Determine the [x, y] coordinate at the center of the cell enclosing the given text.  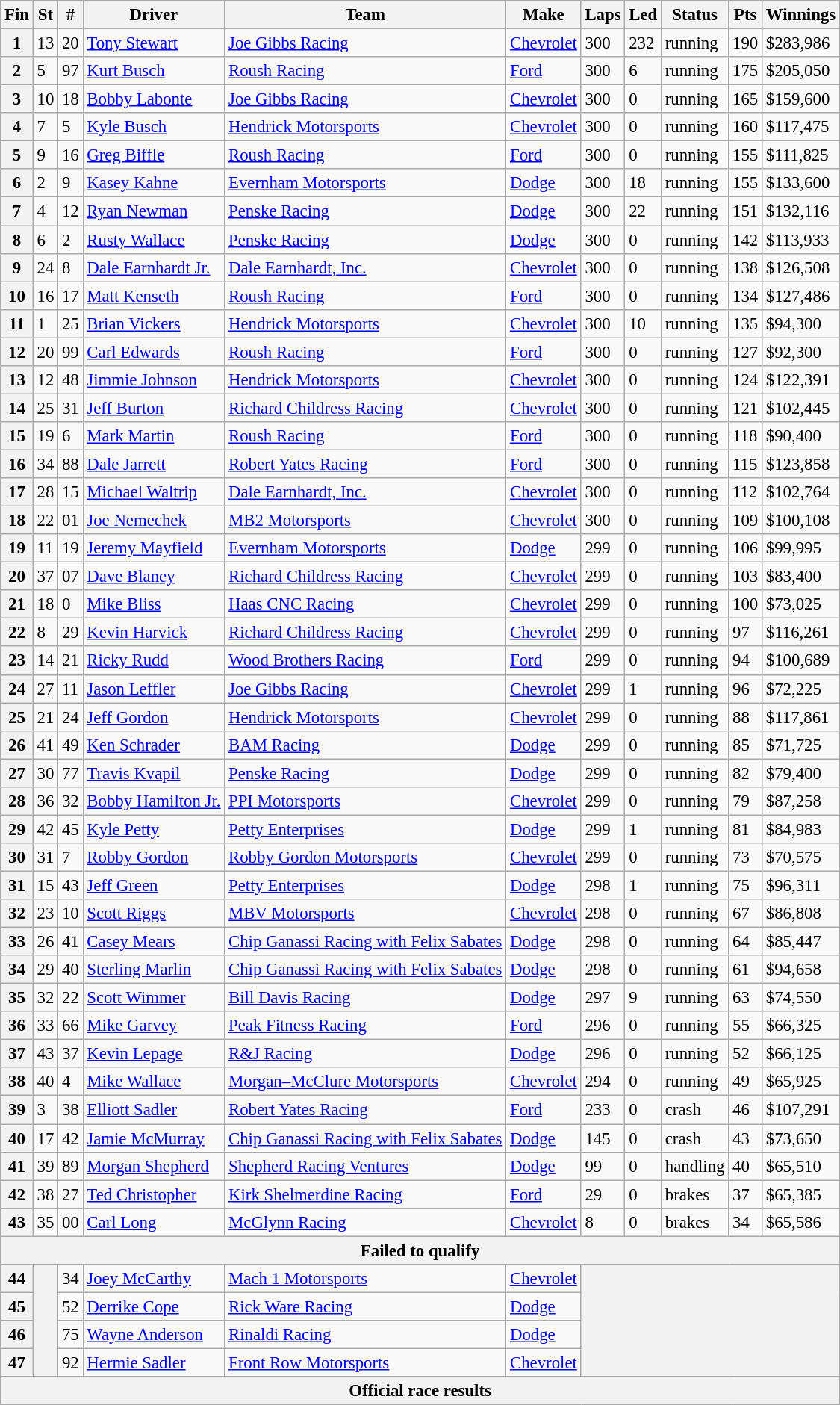
$100,689 [801, 661]
Fin [17, 15]
07 [70, 577]
Jeff Gordon [154, 717]
Greg Biffle [154, 155]
Scott Wimmer [154, 998]
Failed to qualify [420, 1250]
$66,125 [801, 1054]
Michael Waltrip [154, 492]
$87,258 [801, 801]
$72,225 [801, 689]
Ryan Newman [154, 211]
103 [745, 577]
92 [70, 1362]
Front Row Motorsports [366, 1362]
Haas CNC Racing [366, 604]
$102,445 [801, 408]
Rick Ware Racing [366, 1306]
handling [694, 1166]
$65,586 [801, 1222]
$83,400 [801, 577]
Hermie Sadler [154, 1362]
$74,550 [801, 998]
61 [745, 970]
BAM Racing [366, 745]
233 [603, 1110]
Ricky Rudd [154, 661]
$79,400 [801, 773]
R&J Racing [366, 1054]
135 [745, 323]
Joe Nemechek [154, 521]
Travis Kvapil [154, 773]
Kyle Busch [154, 127]
Laps [603, 15]
67 [745, 914]
Kurt Busch [154, 71]
64 [745, 942]
Kirk Shelmerdine Racing [366, 1194]
232 [644, 43]
Rusty Wallace [154, 240]
Rinaldi Racing [366, 1335]
Jimmie Johnson [154, 380]
160 [745, 127]
$122,391 [801, 380]
165 [745, 99]
$111,825 [801, 155]
Pts [745, 15]
$132,116 [801, 211]
106 [745, 548]
47 [17, 1362]
Official race results [420, 1391]
Brian Vickers [154, 323]
Carl Long [154, 1222]
PPI Motorsports [366, 801]
89 [70, 1166]
109 [745, 521]
Jason Leffler [154, 689]
145 [603, 1138]
Joey McCarthy [154, 1279]
# [70, 15]
Status [694, 15]
Jeff Green [154, 885]
73 [745, 857]
Make [544, 15]
Wood Brothers Racing [366, 661]
79 [745, 801]
Dave Blaney [154, 577]
$65,385 [801, 1194]
Bill Davis Racing [366, 998]
134 [745, 296]
Winnings [801, 15]
$117,475 [801, 127]
190 [745, 43]
77 [70, 773]
Mike Bliss [154, 604]
112 [745, 492]
Jeff Burton [154, 408]
Sterling Marlin [154, 970]
$65,510 [801, 1166]
$94,658 [801, 970]
01 [70, 521]
Mach 1 Motorsports [366, 1279]
$84,983 [801, 829]
$90,400 [801, 436]
$99,995 [801, 548]
$117,861 [801, 717]
McGlynn Racing [366, 1222]
48 [70, 380]
Kevin Lepage [154, 1054]
Bobby Labonte [154, 99]
$73,650 [801, 1138]
$283,986 [801, 43]
142 [745, 240]
Jeremy Mayfield [154, 548]
100 [745, 604]
$73,025 [801, 604]
Ted Christopher [154, 1194]
94 [745, 661]
$71,725 [801, 745]
297 [603, 998]
$70,575 [801, 857]
$94,300 [801, 323]
Mike Wallace [154, 1082]
Jamie McMurray [154, 1138]
MB2 Motorsports [366, 521]
Dale Earnhardt Jr. [154, 267]
$205,050 [801, 71]
Led [644, 15]
Robby Gordon Motorsports [366, 857]
85 [745, 745]
118 [745, 436]
66 [70, 1026]
$66,325 [801, 1026]
96 [745, 689]
Morgan–McClure Motorsports [366, 1082]
Derrike Cope [154, 1306]
63 [745, 998]
$86,808 [801, 914]
Mark Martin [154, 436]
$96,311 [801, 885]
44 [17, 1279]
Matt Kenseth [154, 296]
Dale Jarrett [154, 464]
$65,925 [801, 1082]
$116,261 [801, 633]
Team [366, 15]
294 [603, 1082]
Kevin Harvick [154, 633]
175 [745, 71]
Bobby Hamilton Jr. [154, 801]
00 [70, 1222]
Driver [154, 15]
Kyle Petty [154, 829]
Elliott Sadler [154, 1110]
151 [745, 211]
$100,108 [801, 521]
82 [745, 773]
$85,447 [801, 942]
124 [745, 380]
Casey Mears [154, 942]
55 [745, 1026]
Robby Gordon [154, 857]
81 [745, 829]
138 [745, 267]
$113,933 [801, 240]
127 [745, 352]
$133,600 [801, 183]
121 [745, 408]
115 [745, 464]
Kasey Kahne [154, 183]
$92,300 [801, 352]
Shepherd Racing Ventures [366, 1166]
$159,600 [801, 99]
$107,291 [801, 1110]
Morgan Shepherd [154, 1166]
$102,764 [801, 492]
$126,508 [801, 267]
Carl Edwards [154, 352]
Scott Riggs [154, 914]
Ken Schrader [154, 745]
Peak Fitness Racing [366, 1026]
MBV Motorsports [366, 914]
St [45, 15]
Mike Garvey [154, 1026]
$127,486 [801, 296]
Tony Stewart [154, 43]
$123,858 [801, 464]
Wayne Anderson [154, 1335]
